Find where the given text appears and provide that cell's center as (X, Y) coordinate. 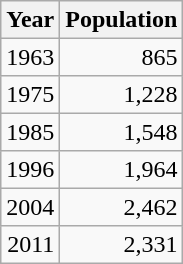
2004 (30, 206)
1996 (30, 170)
1,228 (122, 94)
1985 (30, 132)
1975 (30, 94)
2,462 (122, 206)
2011 (30, 244)
2,331 (122, 244)
1963 (30, 56)
1,964 (122, 170)
Year (30, 20)
865 (122, 56)
Population (122, 20)
1,548 (122, 132)
